Pinpoint the cell where the given text exists, returning its [X, Y] midpoint coordinate. 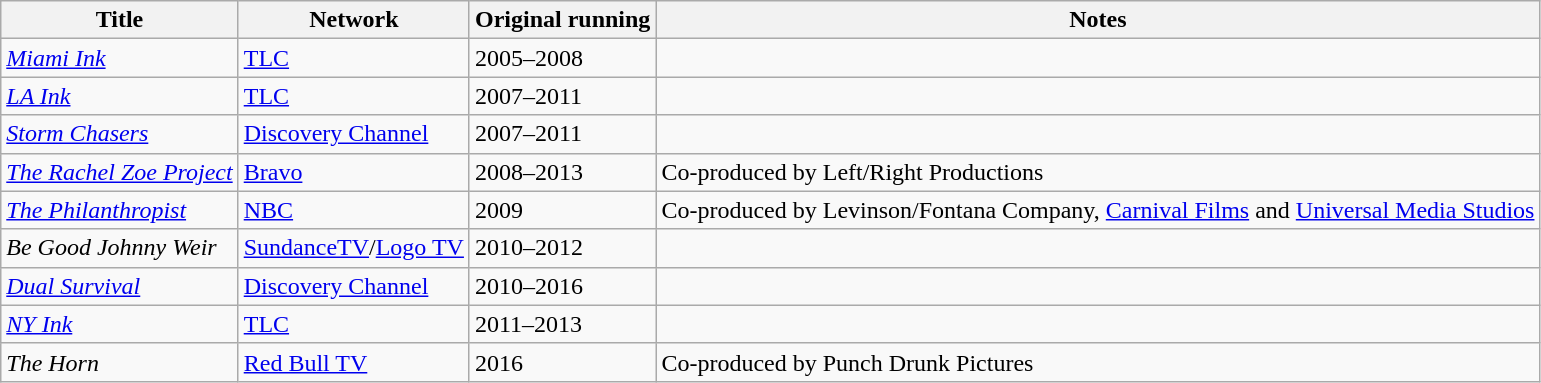
Bravo [354, 172]
2010–2012 [562, 248]
Co-produced by Left/Right Productions [1098, 172]
Co-produced by Levinson/Fontana Company, Carnival Films and Universal Media Studios [1098, 210]
2008–2013 [562, 172]
2009 [562, 210]
Notes [1098, 20]
Network [354, 20]
Co-produced by Punch Drunk Pictures [1098, 362]
Dual Survival [120, 286]
Red Bull TV [354, 362]
NBC [354, 210]
2011–2013 [562, 324]
Miami Ink [120, 58]
Original running [562, 20]
NY Ink [120, 324]
Title [120, 20]
2016 [562, 362]
2010–2016 [562, 286]
The Rachel Zoe Project [120, 172]
LA Ink [120, 96]
Be Good Johnny Weir [120, 248]
Storm Chasers [120, 134]
SundanceTV/Logo TV [354, 248]
The Philanthropist [120, 210]
2005–2008 [562, 58]
The Horn [120, 362]
